Extract the (X, Y) coordinate from the center of the cell holding the provided text.  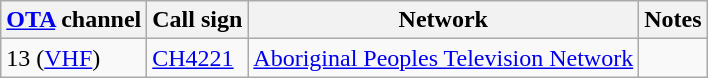
CH4221 (198, 58)
OTA channel (74, 20)
Notes (673, 20)
Network (444, 20)
13 (VHF) (74, 58)
Aboriginal Peoples Television Network (444, 58)
Call sign (198, 20)
